Determine the [X, Y] coordinate at the center of the cell enclosing the given text.  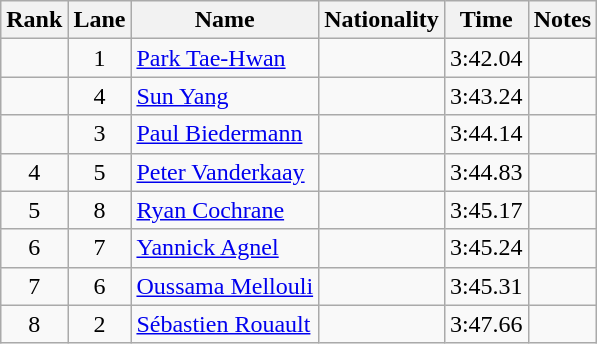
3:44.14 [486, 134]
Yannick Agnel [225, 248]
Rank [34, 20]
Peter Vanderkaay [225, 172]
Sun Yang [225, 96]
Park Tae-Hwan [225, 58]
Sébastien Rouault [225, 324]
3 [100, 134]
3:45.17 [486, 210]
3:45.24 [486, 248]
Lane [100, 20]
Time [486, 20]
3:47.66 [486, 324]
Notes [562, 20]
Nationality [382, 20]
1 [100, 58]
Name [225, 20]
Ryan Cochrane [225, 210]
3:44.83 [486, 172]
2 [100, 324]
3:45.31 [486, 286]
Paul Biedermann [225, 134]
Oussama Mellouli [225, 286]
3:43.24 [486, 96]
3:42.04 [486, 58]
